Determine the [x, y] coordinate at the center of the cell enclosing the given text.  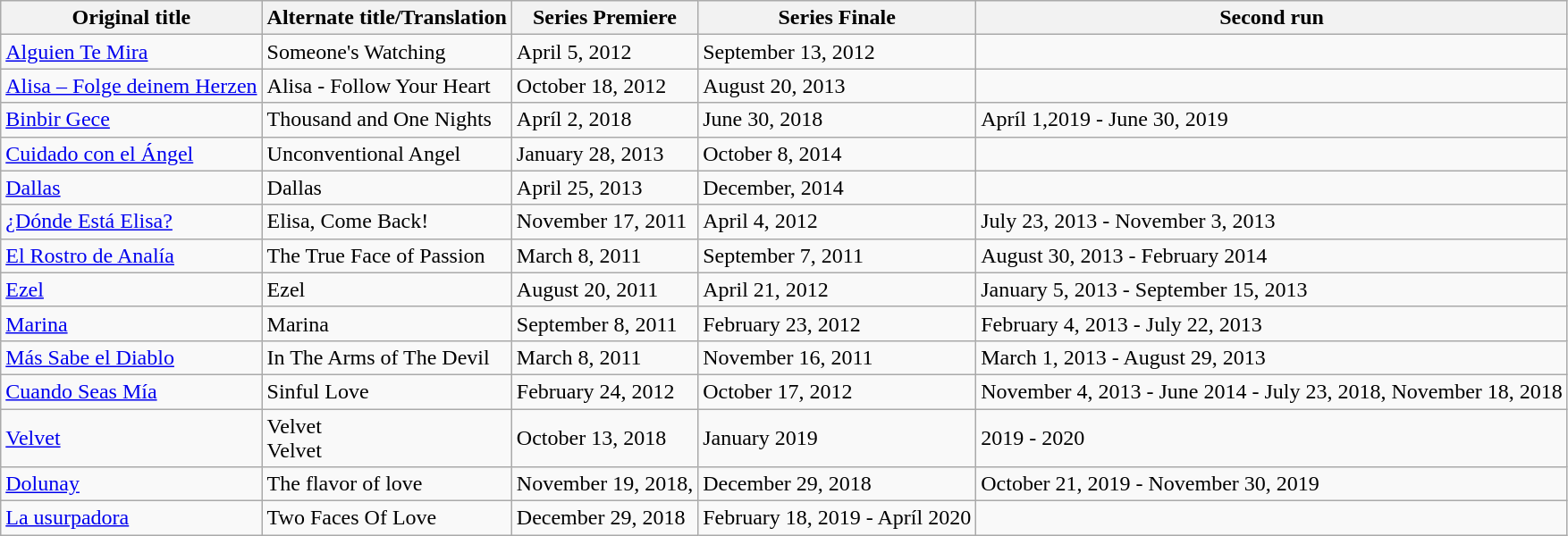
August 20, 2011 [604, 289]
El Rostro de Analía [131, 255]
Sinful Love [386, 391]
Two Faces Of Love [386, 518]
October 21, 2019 - November 30, 2019 [1272, 484]
The True Face of Passion [386, 255]
Dolunay [131, 484]
Someone's Watching [386, 52]
February 18, 2019 - Apríl 2020 [837, 518]
October 17, 2012 [837, 391]
November 19, 2018, [604, 484]
January 5, 2013 - September 15, 2013 [1272, 289]
October 13, 2018 [604, 438]
Más Sabe el Diablo [131, 357]
November 4, 2013 - June 2014 - July 23, 2018, November 18, 2018 [1272, 391]
Unconventional Angel [386, 154]
Cuidado con el Ángel [131, 154]
February 4, 2013 - July 22, 2013 [1272, 323]
November 17, 2011 [604, 222]
Second run [1272, 18]
The flavor of love [386, 484]
April 21, 2012 [837, 289]
September 8, 2011 [604, 323]
La usurpadora [131, 518]
Series Finale [837, 18]
Series Premiere [604, 18]
Apríl 2, 2018 [604, 120]
Original title [131, 18]
Thousand and One Nights [386, 120]
Alternate title/Translation [386, 18]
Cuando Seas Mía [131, 391]
Alisa - Follow Your Heart [386, 86]
June 30, 2018 [837, 120]
February 23, 2012 [837, 323]
Velvet Velvet [386, 438]
Alisa – Folge deinem Herzen [131, 86]
April 25, 2013 [604, 188]
January 2019 [837, 438]
February 24, 2012 [604, 391]
September 13, 2012 [837, 52]
December, 2014 [837, 188]
2019 - 2020 [1272, 438]
October 18, 2012 [604, 86]
March 1, 2013 - August 29, 2013 [1272, 357]
September 7, 2011 [837, 255]
Apríl 1,2019 - June 30, 2019 [1272, 120]
Elisa, Come Back! [386, 222]
October 8, 2014 [837, 154]
Velvet [131, 438]
August 30, 2013 - February 2014 [1272, 255]
April 4, 2012 [837, 222]
¿Dónde Está Elisa? [131, 222]
Binbir Gece [131, 120]
April 5, 2012 [604, 52]
In The Arms of The Devil [386, 357]
January 28, 2013 [604, 154]
August 20, 2013 [837, 86]
July 23, 2013 - November 3, 2013 [1272, 222]
Alguien Te Mira [131, 52]
November 16, 2011 [837, 357]
